Search for the cell housing the specified text and yield its (x, y) center coordinate. 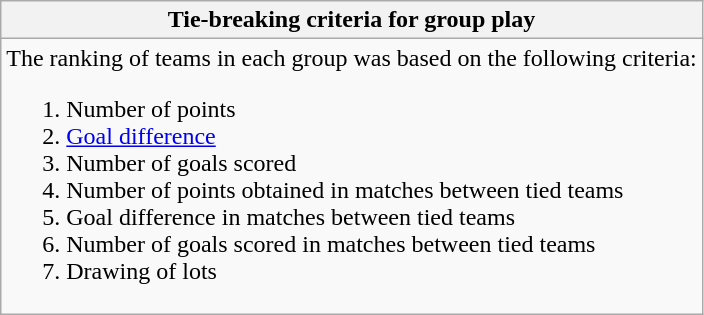
Tie-breaking criteria for group play (352, 20)
